From the cell containing the given text, extract its center point as [X, Y] coordinate. 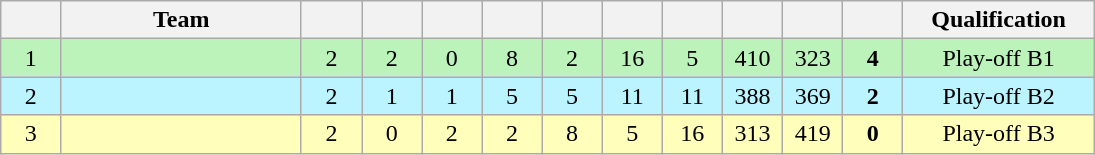
410 [752, 58]
Play-off B3 [998, 134]
Team [182, 20]
369 [813, 96]
419 [813, 134]
388 [752, 96]
3 [31, 134]
323 [813, 58]
Play-off B1 [998, 58]
4 [873, 58]
Play-off B2 [998, 96]
313 [752, 134]
Qualification [998, 20]
